Detect which cell encompasses the target text, then output its (X, Y) center coordinate. 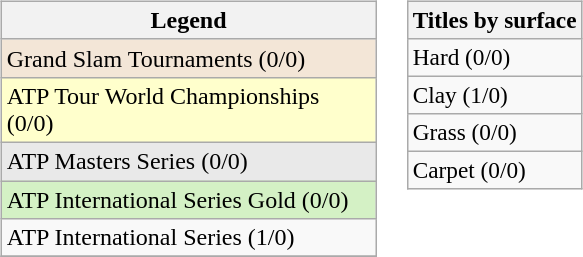
Legend (188, 20)
ATP Tour World Championships (0/0) (188, 110)
Carpet (0/0) (494, 171)
Grass (0/0) (494, 133)
ATP Masters Series (0/0) (188, 161)
ATP International Series (1/0) (188, 238)
Hard (0/0) (494, 57)
Clay (1/0) (494, 95)
ATP International Series Gold (0/0) (188, 199)
Grand Slam Tournaments (0/0) (188, 58)
Titles by surface (494, 20)
